Identify which cell holds the provided text, then report its [X, Y] central coordinate. 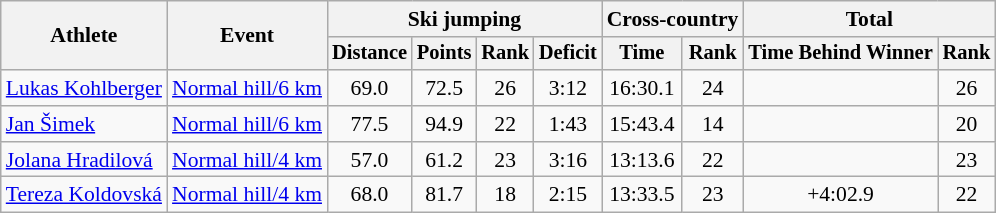
+4:02.9 [840, 195]
Jan Šimek [84, 124]
68.0 [370, 195]
18 [505, 195]
Time [642, 54]
13:33.5 [642, 195]
81.7 [444, 195]
Event [247, 36]
Time Behind Winner [840, 54]
72.5 [444, 88]
57.0 [370, 160]
15:43.4 [642, 124]
Lukas Kohlberger [84, 88]
Tereza Koldovská [84, 195]
Deficit [568, 54]
Distance [370, 54]
Ski jumping [464, 19]
Total [869, 19]
2:15 [568, 195]
1:43 [568, 124]
69.0 [370, 88]
Athlete [84, 36]
3:12 [568, 88]
24 [712, 88]
77.5 [370, 124]
94.9 [444, 124]
16:30.1 [642, 88]
14 [712, 124]
Jolana Hradilová [84, 160]
20 [967, 124]
Points [444, 54]
Cross-country [673, 19]
13:13.6 [642, 160]
3:16 [568, 160]
61.2 [444, 160]
